Pinpoint the cell where the given text exists, returning its [X, Y] midpoint coordinate. 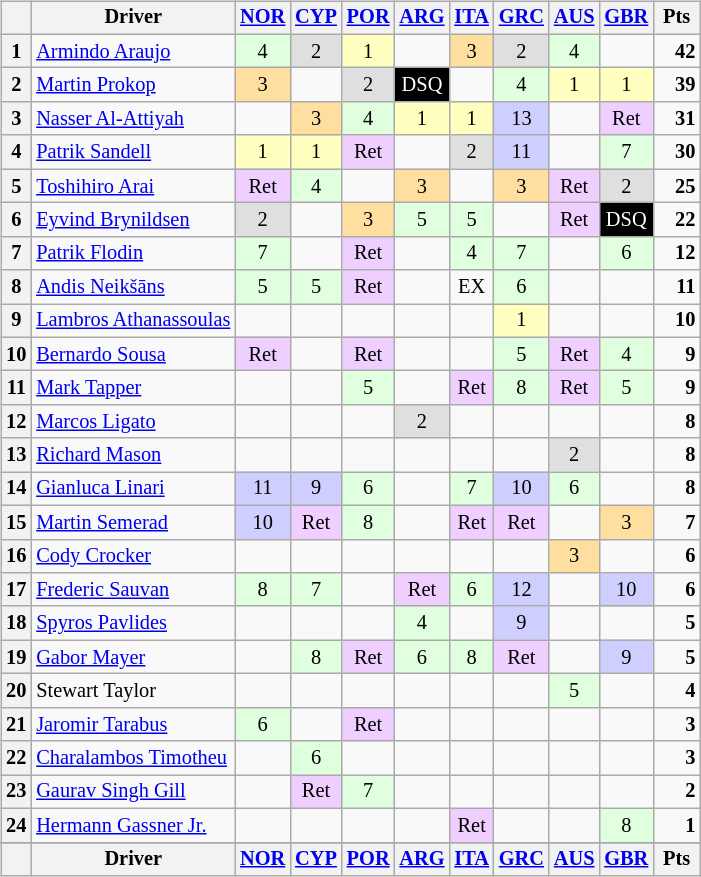
Bernardo Sousa [133, 354]
Frederic Sauvan [133, 590]
Cody Crocker [133, 556]
Marcos Ligato [133, 422]
16 [16, 556]
31 [676, 119]
Gianluca Linari [133, 489]
Jaromir Tarabus [133, 724]
Gaurav Singh Gill [133, 792]
23 [16, 792]
Richard Mason [133, 455]
20 [16, 691]
Mark Tapper [133, 388]
14 [16, 489]
15 [16, 522]
17 [16, 590]
21 [16, 724]
Charalambos Timotheu [133, 758]
19 [16, 657]
Nasser Al-Attiyah [133, 119]
39 [676, 85]
EX [471, 287]
Eyvind Brynildsen [133, 220]
Lambros Athanassoulas [133, 321]
30 [676, 152]
Armindo Araujo [133, 51]
Patrik Flodin [133, 253]
18 [16, 623]
25 [676, 186]
Martin Semerad [133, 522]
42 [676, 51]
Patrik Sandell [133, 152]
Spyros Pavlides [133, 623]
Stewart Taylor [133, 691]
24 [16, 825]
Gabor Mayer [133, 657]
Hermann Gassner Jr. [133, 825]
Martin Prokop [133, 85]
Andis Neikšāns [133, 287]
Toshihiro Arai [133, 186]
